Provide the [x, y] coordinate of the cell's center where the given text is located.  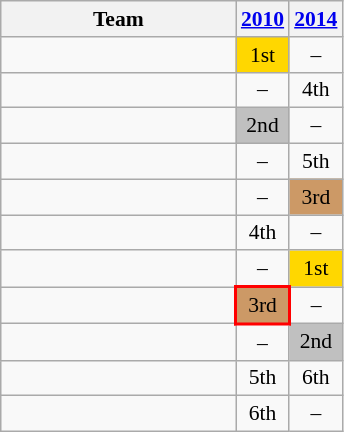
2014 [316, 19]
Team [118, 19]
2010 [262, 19]
